Capture the cell that displays the provided text and extract its (x, y) central coordinate. 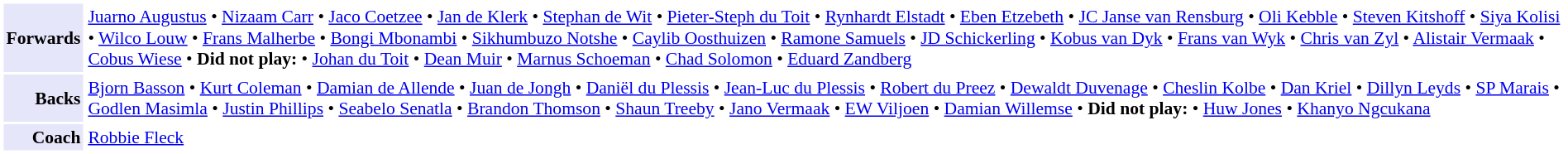
Coach (43, 137)
Robbie Fleck (825, 137)
Forwards (43, 37)
Backs (43, 98)
